Return the (X, Y) coordinate for the center point of the cell that contains the specified text.  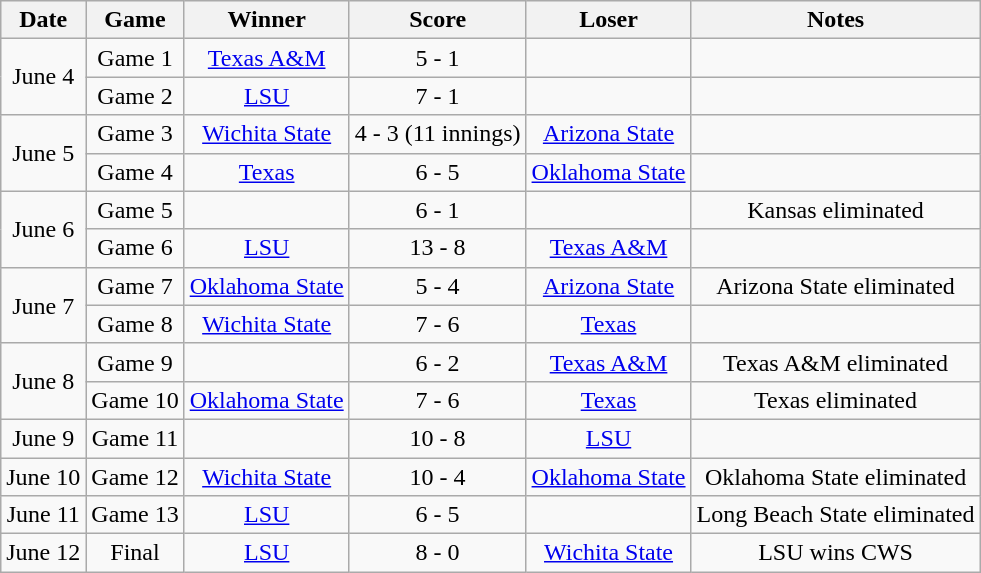
Score (438, 20)
Game 3 (135, 134)
4 - 3 (11 innings) (438, 134)
5 - 4 (438, 286)
Game 8 (135, 324)
6 - 2 (438, 362)
June 8 (44, 381)
June 5 (44, 153)
Game 12 (135, 477)
Texas eliminated (836, 400)
13 - 8 (438, 248)
Long Beach State eliminated (836, 515)
10 - 4 (438, 477)
Loser (608, 20)
8 - 0 (438, 553)
LSU wins CWS (836, 553)
Game 1 (135, 58)
Kansas eliminated (836, 210)
Oklahoma State eliminated (836, 477)
June 6 (44, 229)
June 12 (44, 553)
5 - 1 (438, 58)
Game 2 (135, 96)
7 - 1 (438, 96)
Game 4 (135, 172)
Game 9 (135, 362)
June 9 (44, 438)
Arizona State eliminated (836, 286)
Game 6 (135, 248)
6 - 1 (438, 210)
Game 7 (135, 286)
June 10 (44, 477)
June 11 (44, 515)
Date (44, 20)
June 4 (44, 77)
Final (135, 553)
Game 13 (135, 515)
June 7 (44, 305)
Notes (836, 20)
Texas A&M eliminated (836, 362)
Winner (266, 20)
10 - 8 (438, 438)
Game 5 (135, 210)
Game 11 (135, 438)
Game 10 (135, 400)
Game (135, 20)
